Extract the (x, y) coordinate from the center of the cell holding the provided text.  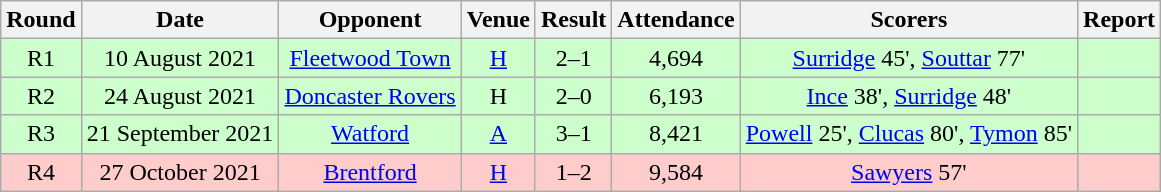
2–1 (573, 58)
R2 (41, 96)
Attendance (676, 20)
Round (41, 20)
Date (180, 20)
Scorers (908, 20)
10 August 2021 (180, 58)
4,694 (676, 58)
Opponent (370, 20)
Doncaster Rovers (370, 96)
Watford (370, 134)
8,421 (676, 134)
1–2 (573, 172)
24 August 2021 (180, 96)
Result (573, 20)
Report (1120, 20)
Fleetwood Town (370, 58)
3–1 (573, 134)
Brentford (370, 172)
Powell 25', Clucas 80', Tymon 85' (908, 134)
2–0 (573, 96)
27 October 2021 (180, 172)
21 September 2021 (180, 134)
6,193 (676, 96)
Sawyers 57' (908, 172)
9,584 (676, 172)
Venue (498, 20)
A (498, 134)
Ince 38', Surridge 48' (908, 96)
R4 (41, 172)
R3 (41, 134)
Surridge 45', Souttar 77' (908, 58)
R1 (41, 58)
